Return [x, y] of the center of cell containing provided text 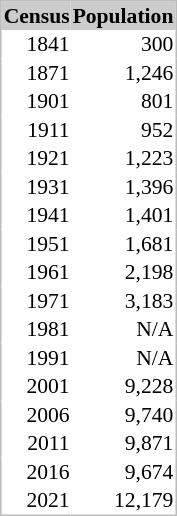
1941 [36, 215]
2016 [36, 472]
12,179 [124, 500]
1921 [36, 158]
2001 [36, 386]
3,183 [124, 300]
1,223 [124, 158]
Population [124, 16]
300 [124, 44]
1931 [36, 186]
1,396 [124, 186]
952 [124, 130]
Census [36, 16]
1911 [36, 130]
9,740 [124, 414]
1971 [36, 300]
9,674 [124, 472]
2006 [36, 414]
1871 [36, 72]
9,871 [124, 443]
1981 [36, 329]
1,681 [124, 244]
1,401 [124, 215]
9,228 [124, 386]
1951 [36, 244]
2,198 [124, 272]
1991 [36, 358]
1,246 [124, 72]
1961 [36, 272]
2021 [36, 500]
2011 [36, 443]
801 [124, 101]
1901 [36, 101]
1841 [36, 44]
